Search for the cell housing the specified text and yield its (X, Y) center coordinate. 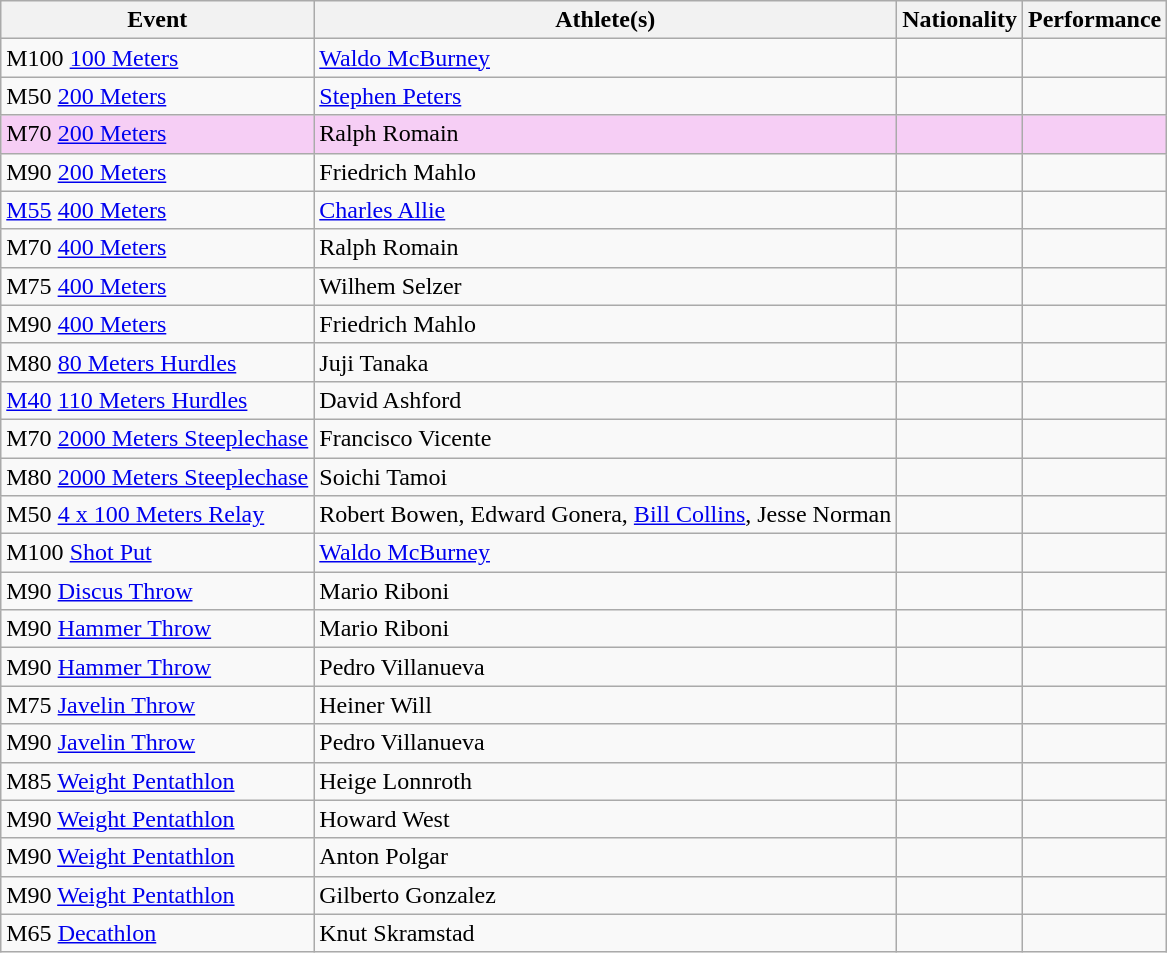
Wilhem Selzer (606, 286)
M85 Weight Pentathlon (158, 781)
Francisco Vicente (606, 438)
M50 4 x 100 Meters Relay (158, 515)
Nationality (960, 20)
Knut Skramstad (606, 933)
M70 400 Meters (158, 248)
M100 Shot Put (158, 553)
M100 100 Meters (158, 58)
M80 2000 Meters Steeplechase (158, 477)
M50 200 Meters (158, 96)
Heige Lonnroth (606, 781)
Juji Tanaka (606, 362)
Stephen Peters (606, 96)
Charles Allie (606, 210)
Athlete(s) (606, 20)
M90 400 Meters (158, 324)
M90 Javelin Throw (158, 743)
M65 Decathlon (158, 933)
Robert Bowen, Edward Gonera, Bill Collins, Jesse Norman (606, 515)
M40 110 Meters Hurdles (158, 400)
Howard West (606, 819)
Soichi Tamoi (606, 477)
M90 Discus Throw (158, 591)
Heiner Will (606, 705)
David Ashford (606, 400)
M70 2000 Meters Steeplechase (158, 438)
M75 Javelin Throw (158, 705)
M75 400 Meters (158, 286)
M90 200 Meters (158, 172)
M70 200 Meters (158, 134)
Gilberto Gonzalez (606, 895)
Anton Polgar (606, 857)
M55 400 Meters (158, 210)
M80 80 Meters Hurdles (158, 362)
Event (158, 20)
Performance (1094, 20)
